Locate the cell with the specified text and output its [x, y] center coordinate. 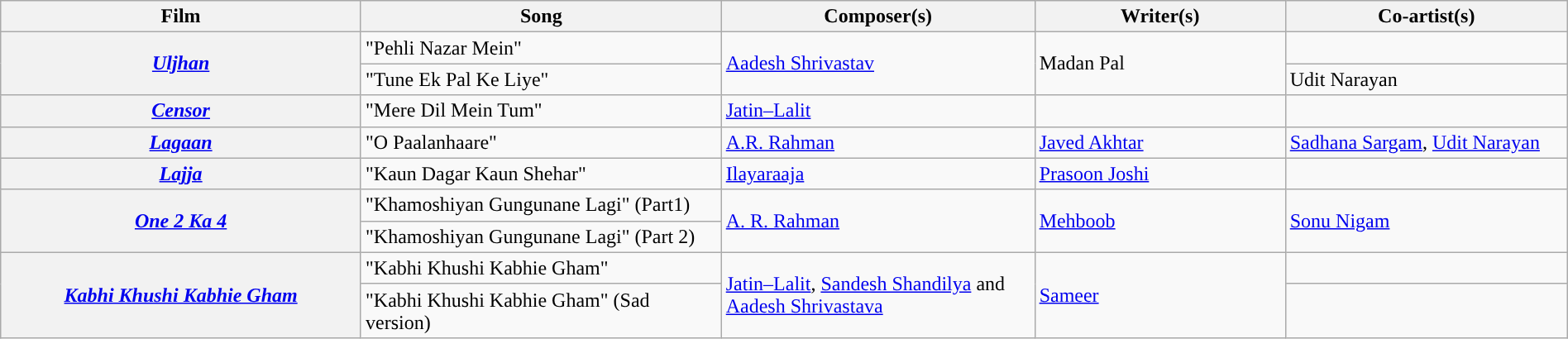
Composer(s) [878, 17]
Ilayaraaja [878, 174]
Mehboob [1159, 221]
Song [541, 17]
Uljhan [181, 64]
Sameer [1159, 294]
Censor [181, 111]
Prasoon Joshi [1159, 174]
Kabhi Khushi Kabhie Gham [181, 294]
"Tune Ek Pal Ke Liye" [541, 79]
A.R. Rahman [878, 142]
"Kabhi Khushi Kabhie Gham" [541, 268]
"Khamoshiyan Gungunane Lagi" (Part 2) [541, 236]
A. R. Rahman [878, 221]
"Kaun Dagar Kaun Shehar" [541, 174]
Jatin–Lalit, Sandesh Shandilya and Aadesh Shrivastava [878, 294]
Sadhana Sargam, Udit Narayan [1426, 142]
One 2 Ka 4 [181, 221]
"Kabhi Khushi Kabhie Gham" (Sad version) [541, 311]
Sonu Nigam [1426, 221]
Madan Pal [1159, 64]
"Pehli Nazar Mein" [541, 48]
Jatin–Lalit [878, 111]
Writer(s) [1159, 17]
"O Paalanhaare" [541, 142]
Javed Akhtar [1159, 142]
Udit Narayan [1426, 79]
Lajja [181, 174]
"Mere Dil Mein Tum" [541, 111]
Co-artist(s) [1426, 17]
Film [181, 17]
Aadesh Shrivastav [878, 64]
"Khamoshiyan Gungunane Lagi" (Part1) [541, 205]
Lagaan [181, 142]
